Extract the [x, y] coordinate from the center of the cell holding the provided text.  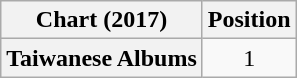
Position [249, 20]
Taiwanese Albums [102, 58]
Chart (2017) [102, 20]
1 [249, 58]
